Pinpoint the cell where the given text exists, returning its [X, Y] midpoint coordinate. 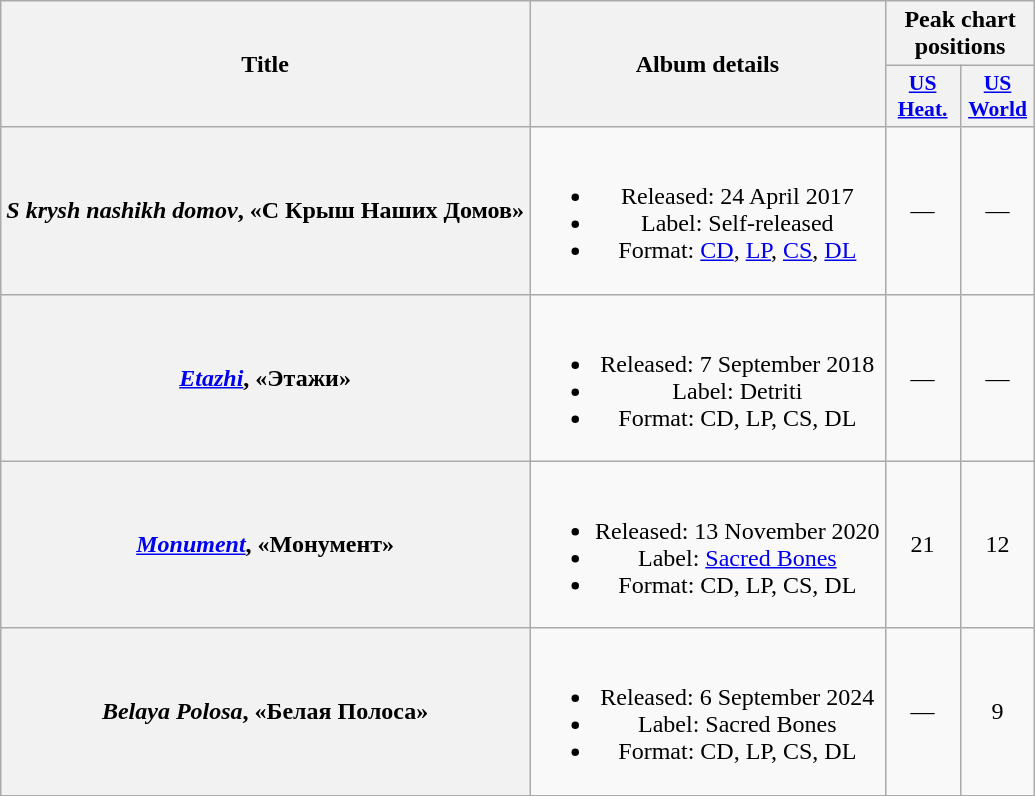
USWorld [998, 96]
USHeat. [922, 96]
Title [266, 64]
12 [998, 544]
Monument, «Монумент» [266, 544]
S krysh nashikh domov, «С Крыш Наших Домов» [266, 210]
21 [922, 544]
Album details [708, 64]
Peak chart positions [960, 34]
Belaya Polosa, «Белая Полоса» [266, 712]
Released: 24 April 2017Label: Self-releasedFormat: CD, LP, CS, DL [708, 210]
Released: 13 November 2020Label: Sacred BonesFormat: CD, LP, CS, DL [708, 544]
Released: 6 September 2024Label: Sacred BonesFormat: CD, LP, CS, DL [708, 712]
Etazhi, «Этажи» [266, 378]
9 [998, 712]
Released: 7 September 2018Label: DetritiFormat: CD, LP, CS, DL [708, 378]
